Return [X, Y] of the center of cell containing provided text 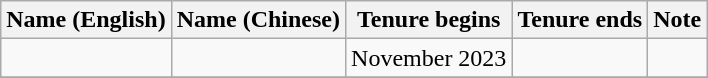
Tenure begins [429, 20]
Name (English) [86, 20]
November 2023 [429, 58]
Note [678, 20]
Tenure ends [580, 20]
Name (Chinese) [258, 20]
